Detect which cell encompasses the target text, then output its (X, Y) center coordinate. 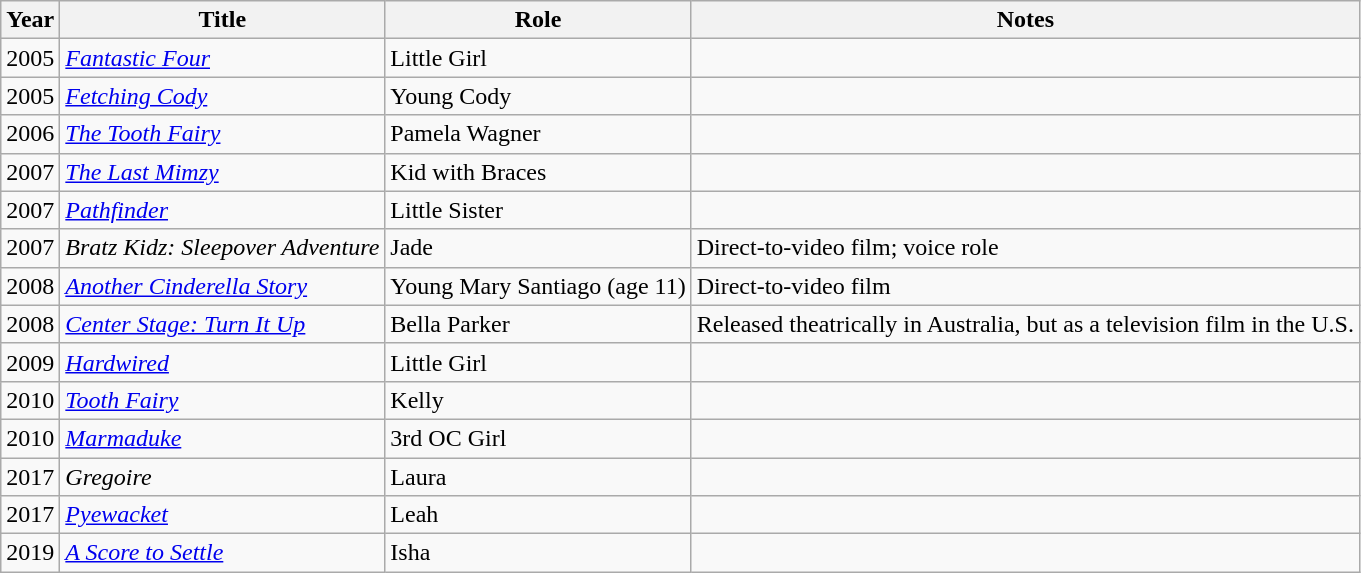
Jade (538, 248)
Notes (1025, 20)
Isha (538, 553)
Direct-to-video film; voice role (1025, 248)
Another Cinderella Story (222, 286)
Marmaduke (222, 438)
Pamela Wagner (538, 134)
Pathfinder (222, 210)
The Tooth Fairy (222, 134)
Title (222, 20)
3rd OC Girl (538, 438)
2019 (30, 553)
Young Mary Santiago (age 11) (538, 286)
Laura (538, 477)
2009 (30, 362)
Hardwired (222, 362)
2006 (30, 134)
Role (538, 20)
A Score to Settle (222, 553)
Direct-to-video film (1025, 286)
Leah (538, 515)
Released theatrically in Australia, but as a television film in the U.S. (1025, 324)
Little Sister (538, 210)
Pyewacket (222, 515)
Fetching Cody (222, 96)
Gregoire (222, 477)
The Last Mimzy (222, 172)
Fantastic Four (222, 58)
Young Cody (538, 96)
Kid with Braces (538, 172)
Kelly (538, 400)
Center Stage: Turn It Up (222, 324)
Bella Parker (538, 324)
Bratz Kidz: Sleepover Adventure (222, 248)
Tooth Fairy (222, 400)
Year (30, 20)
